From the cell containing the given text, extract its center point as (X, Y) coordinate. 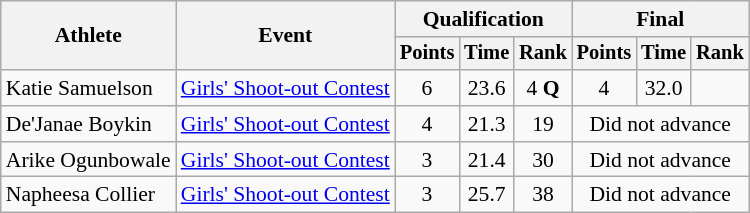
25.7 (486, 195)
De'Janae Boykin (88, 124)
30 (543, 160)
4 Q (543, 88)
32.0 (664, 88)
Napheesa Collier (88, 195)
6 (427, 88)
Qualification (484, 19)
38 (543, 195)
21.3 (486, 124)
23.6 (486, 88)
Final (660, 19)
19 (543, 124)
Athlete (88, 36)
21.4 (486, 160)
Arike Ogunbowale (88, 160)
Katie Samuelson (88, 88)
Event (286, 36)
